From the cell containing the given text, extract its center point as [x, y] coordinate. 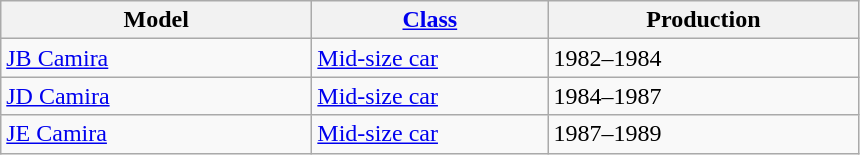
1987–1989 [704, 134]
JD Camira [156, 96]
JB Camira [156, 58]
JE Camira [156, 134]
Model [156, 20]
Production [704, 20]
1984–1987 [704, 96]
1982–1984 [704, 58]
Class [430, 20]
